Locate the cell with the specified text and output its [x, y] center coordinate. 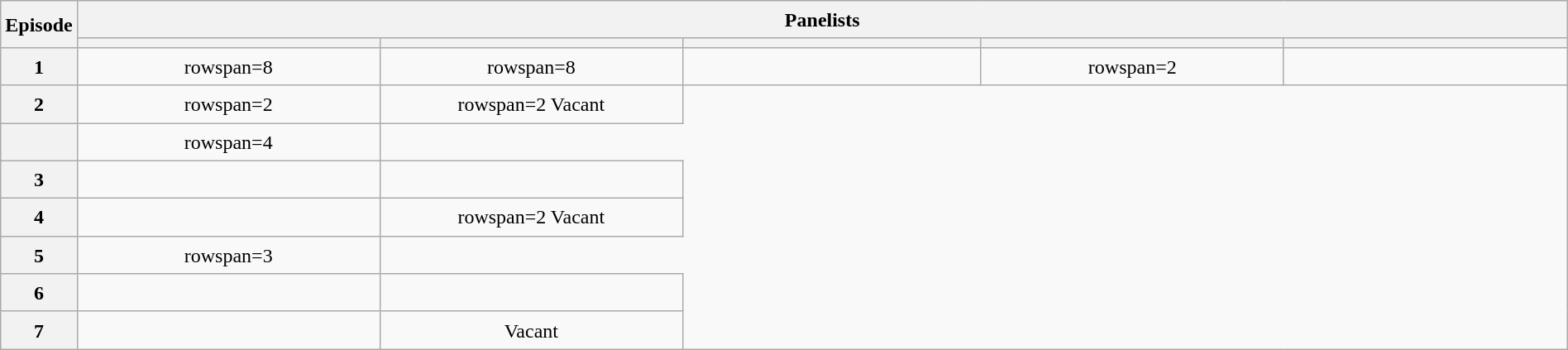
3 [39, 180]
7 [39, 330]
4 [39, 218]
Vacant [531, 330]
Panelists [822, 20]
1 [39, 66]
2 [39, 104]
6 [39, 293]
Episode [39, 25]
rowspan=4 [228, 141]
5 [39, 255]
rowspan=3 [228, 255]
